From the cell containing the given text, extract its center point as (X, Y) coordinate. 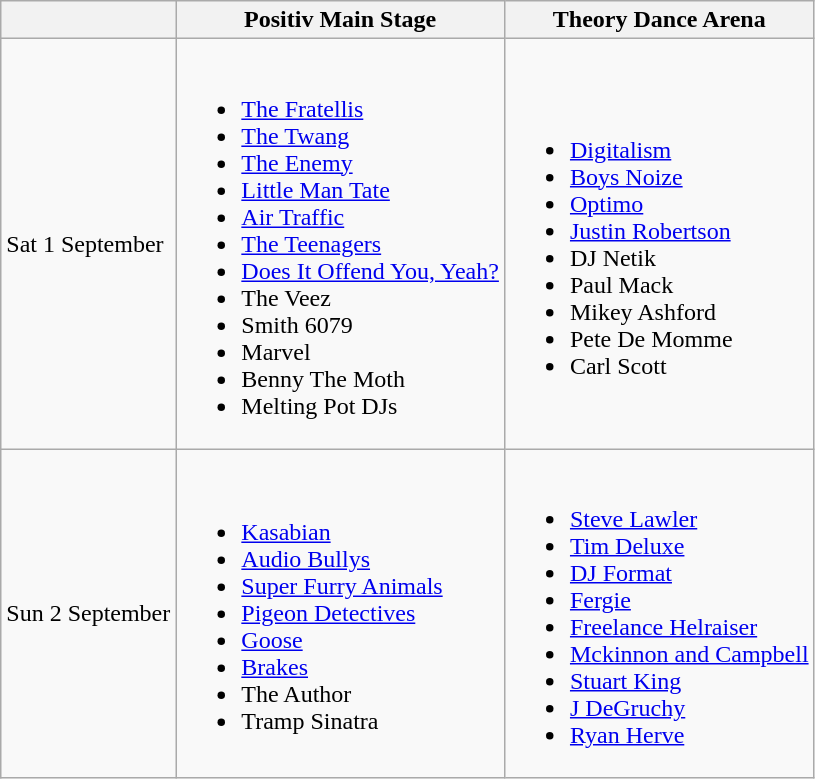
Theory Dance Arena (659, 20)
Steve LawlerTim DeluxeDJ FormatFergieFreelance HelraiserMckinnon and CampbellStuart KingJ DeGruchyRyan Herve (659, 614)
KasabianAudio BullysSuper Furry AnimalsPigeon DetectivesGooseBrakesThe AuthorTramp Sinatra (340, 614)
The FratellisThe TwangThe EnemyLittle Man TateAir TrafficThe TeenagersDoes It Offend You, Yeah?The VeezSmith 6079MarvelBenny The MothMelting Pot DJs (340, 244)
Sat 1 September (88, 244)
Sun 2 September (88, 614)
DigitalismBoys NoizeOptimoJustin RobertsonDJ NetikPaul MackMikey AshfordPete De MommeCarl Scott (659, 244)
Positiv Main Stage (340, 20)
